Locate the cell with the specified text and output its [x, y] center coordinate. 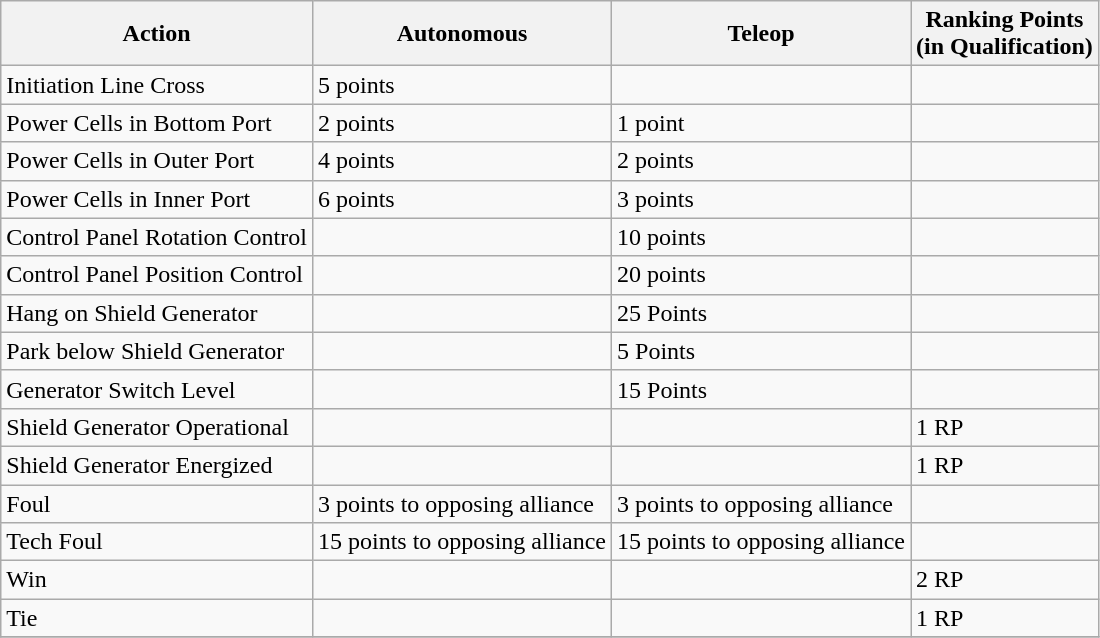
15 Points [762, 389]
Tech Foul [157, 542]
4 points [462, 161]
Control Panel Position Control [157, 275]
5 Points [762, 351]
Power Cells in Outer Port [157, 161]
Initiation Line Cross [157, 85]
Win [157, 580]
2 RP [1005, 580]
Control Panel Rotation Control [157, 237]
Autonomous [462, 34]
6 points [462, 199]
Teleop [762, 34]
5 points [462, 85]
Power Cells in Inner Port [157, 199]
Foul [157, 503]
Power Cells in Bottom Port [157, 123]
1 point [762, 123]
Shield Generator Energized [157, 465]
Park below Shield Generator [157, 351]
Shield Generator Operational [157, 427]
25 Points [762, 313]
10 points [762, 237]
Hang on Shield Generator [157, 313]
Action [157, 34]
Generator Switch Level [157, 389]
Tie [157, 618]
20 points [762, 275]
Ranking Points(in Qualification) [1005, 34]
3 points [762, 199]
